Locate the cell with the specified text and output its [X, Y] center coordinate. 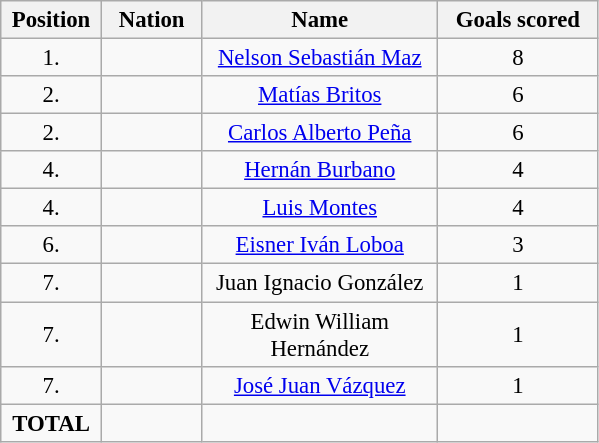
José Juan Vázquez [320, 385]
Juan Ignacio González [320, 283]
Matías Britos [320, 95]
Position [52, 20]
Hernán Burbano [320, 170]
6. [52, 245]
1. [52, 58]
Goals scored [518, 20]
8 [518, 58]
Nelson Sebastián Maz [320, 58]
TOTAL [52, 423]
Eisner Iván Loboa [320, 245]
Nation [152, 20]
Luis Montes [320, 208]
Carlos Alberto Peña [320, 133]
3 [518, 245]
Edwin William Hernández [320, 334]
Name [320, 20]
